Search for the cell housing the specified text and yield its [X, Y] center coordinate. 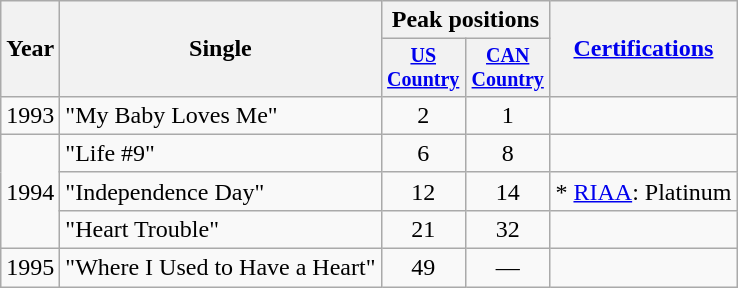
8 [507, 153]
"Heart Trouble" [220, 229]
Peak positions [466, 20]
* RIAA: Platinum [644, 191]
Year [30, 49]
1995 [30, 268]
Single [220, 49]
USCountry [423, 68]
1993 [30, 115]
"Independence Day" [220, 191]
21 [423, 229]
1994 [30, 191]
12 [423, 191]
"My Baby Loves Me" [220, 115]
6 [423, 153]
Certifications [644, 49]
2 [423, 115]
14 [507, 191]
— [507, 268]
CANCountry [507, 68]
32 [507, 229]
49 [423, 268]
"Where I Used to Have a Heart" [220, 268]
"Life #9" [220, 153]
1 [507, 115]
